Extract the [x, y] coordinate from the center of the cell holding the provided text.  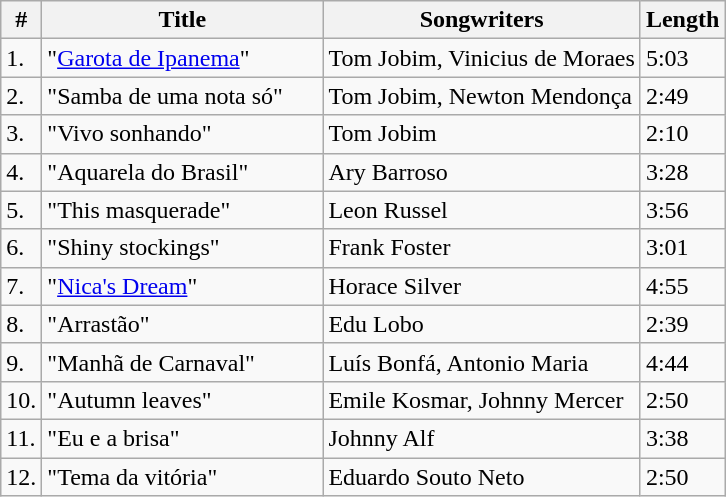
"Manhã de Carnaval" [182, 362]
"Autumn leaves" [182, 400]
2. [22, 96]
"Aquarela do Brasil" [182, 172]
"This masquerade" [182, 210]
2:49 [682, 96]
Luís Bonfá, Antonio Maria [482, 362]
8. [22, 324]
Emile Kosmar, Johnny Mercer [482, 400]
"Garota de Ipanema" [182, 58]
Tom Jobim, Newton Mendonça [482, 96]
Title [182, 20]
"Samba de uma nota só" [182, 96]
2:10 [682, 134]
Tom Jobim, Vinicius de Moraes [482, 58]
Edu Lobo [482, 324]
9. [22, 362]
Length [682, 20]
Johnny Alf [482, 438]
3:28 [682, 172]
3:56 [682, 210]
Leon Russel [482, 210]
11. [22, 438]
1. [22, 58]
Eduardo Souto Neto [482, 477]
10. [22, 400]
Ary Barroso [482, 172]
"Tema da vitória" [182, 477]
"Shiny stockings" [182, 248]
12. [22, 477]
3. [22, 134]
4:55 [682, 286]
5:03 [682, 58]
5. [22, 210]
Songwriters [482, 20]
6. [22, 248]
7. [22, 286]
"Vivo sonhando" [182, 134]
4:44 [682, 362]
Tom Jobim [482, 134]
"Nica's Dream" [182, 286]
"Arrastão" [182, 324]
3:38 [682, 438]
# [22, 20]
2:39 [682, 324]
3:01 [682, 248]
Horace Silver [482, 286]
4. [22, 172]
Frank Foster [482, 248]
"Eu e a brisa" [182, 438]
